Return the (x, y) coordinate for the center point of the cell that contains the specified text.  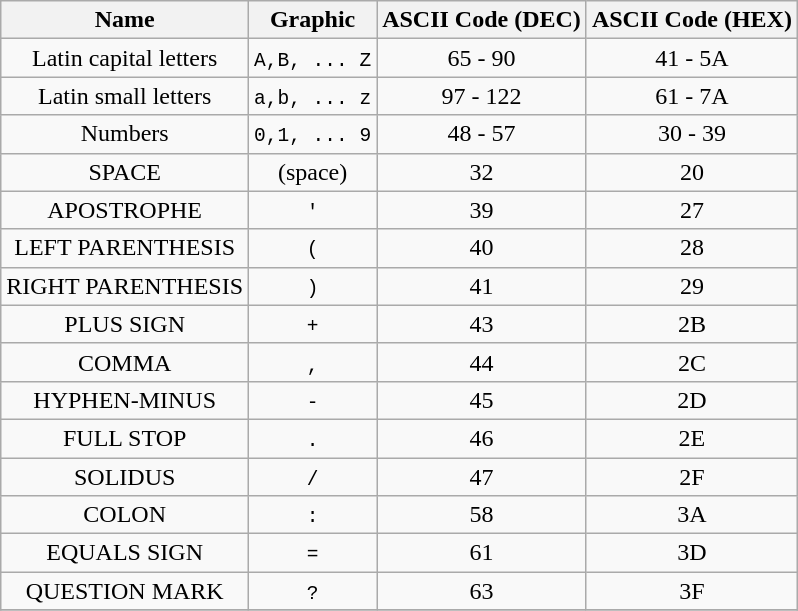
+ (313, 324)
3D (692, 553)
' (313, 210)
a,b, ... z (313, 96)
45 (482, 400)
46 (482, 438)
63 (482, 591)
. (313, 438)
FULL STOP (125, 438)
HYPHEN-MINUS (125, 400)
( (313, 248)
COLON (125, 515)
27 (692, 210)
QUESTION MARK (125, 591)
= (313, 553)
41 - 5A (692, 58)
61 (482, 553)
3F (692, 591)
SPACE (125, 172)
ASCII Code (HEX) (692, 20)
Graphic (313, 20)
PLUS SIGN (125, 324)
A,B, ... Z (313, 58)
(space) (313, 172)
44 (482, 362)
LEFT PARENTHESIS (125, 248)
65 - 90 (482, 58)
32 (482, 172)
Latin small letters (125, 96)
: (313, 515)
58 (482, 515)
30 - 39 (692, 134)
40 (482, 248)
28 (692, 248)
43 (482, 324)
3A (692, 515)
APOSTROPHE (125, 210)
) (313, 286)
20 (692, 172)
Name (125, 20)
SOLIDUS (125, 477)
61 - 7A (692, 96)
47 (482, 477)
39 (482, 210)
ASCII Code (DEC) (482, 20)
2D (692, 400)
RIGHT PARENTHESIS (125, 286)
Numbers (125, 134)
41 (482, 286)
29 (692, 286)
0,1, ... 9 (313, 134)
97 - 122 (482, 96)
2E (692, 438)
/ (313, 477)
COMMA (125, 362)
Latin capital letters (125, 58)
, (313, 362)
- (313, 400)
48 - 57 (482, 134)
2C (692, 362)
EQUALS SIGN (125, 553)
2F (692, 477)
? (313, 591)
2B (692, 324)
